Identify which cell holds the provided text, then report its [X, Y] central coordinate. 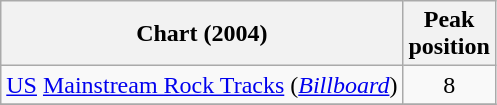
Chart (2004) [202, 34]
US Mainstream Rock Tracks (Billboard) [202, 85]
Peakposition [449, 34]
8 [449, 85]
